Detect which cell encompasses the target text, then output its [x, y] center coordinate. 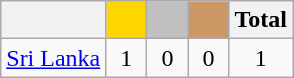
Sri Lanka [54, 58]
Total [261, 20]
